Find where the given text appears and provide that cell's center as (x, y) coordinate. 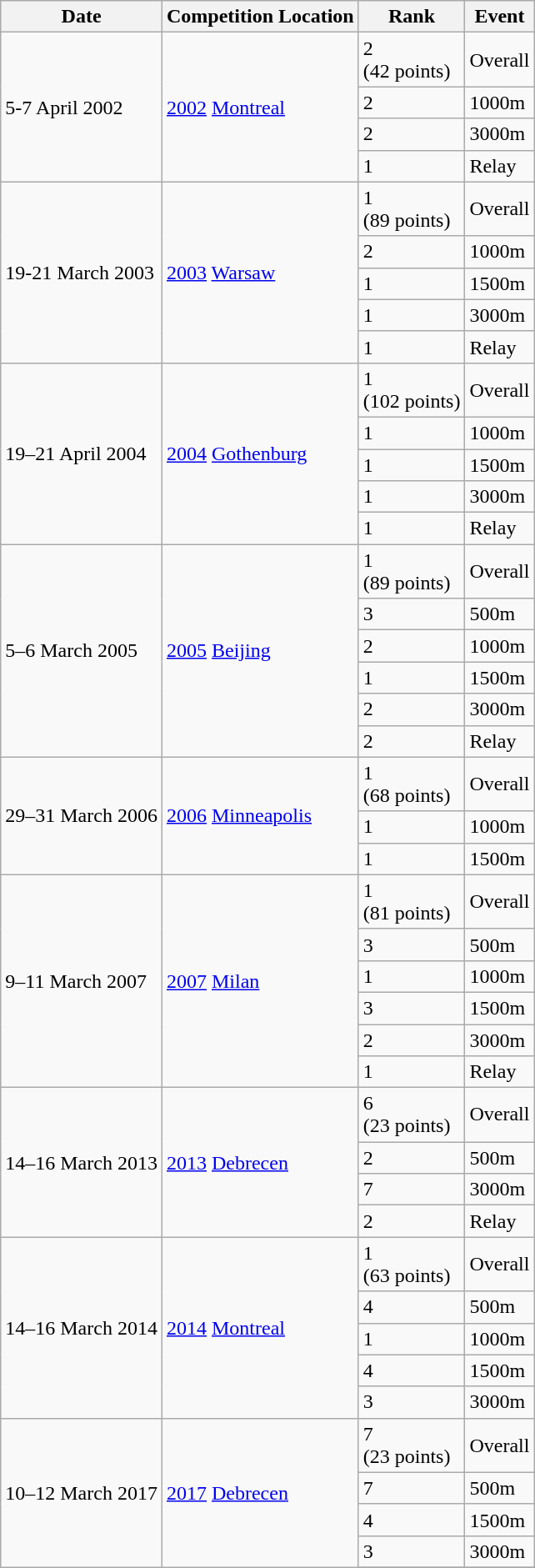
2017 Debrecen (260, 1492)
Event (500, 17)
1(81 points) (412, 902)
Competition Location (260, 17)
2(42 points) (412, 60)
2007 Milan (260, 980)
1(68 points) (412, 784)
2013 Debrecen (260, 1162)
6 (23 points) (412, 1115)
Rank (412, 17)
2003 Warsaw (260, 272)
2006 Minneapolis (260, 815)
14–16 March 2013 (82, 1162)
2004 Gothenburg (260, 453)
9–11 March 2007 (82, 980)
1(102 points) (412, 390)
29–31 March 2006 (82, 815)
2002 Montreal (260, 107)
7(23 points) (412, 1445)
2014 Montreal (260, 1327)
2005 Beijing (260, 650)
19-21 March 2003 (82, 272)
5-7 April 2002 (82, 107)
10–12 March 2017 (82, 1492)
5–6 March 2005 (82, 650)
Date (82, 17)
14–16 March 2014 (82, 1327)
19–21 April 2004 (82, 453)
1(63 points) (412, 1264)
